Scan for the cell matching the given text and deliver its [x, y] coordinate at center. 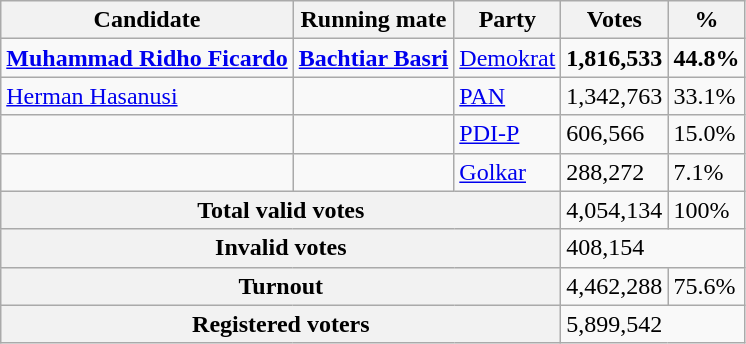
1,816,533 [614, 58]
Turnout [281, 286]
PDI-P [508, 134]
15.0% [706, 134]
Bachtiar Basri [374, 58]
408,154 [653, 248]
PAN [508, 96]
288,272 [614, 172]
1,342,763 [614, 96]
Herman Hasanusi [147, 96]
Running mate [374, 20]
4,054,134 [614, 210]
7.1% [706, 172]
75.6% [706, 286]
Registered voters [281, 324]
Candidate [147, 20]
4,462,288 [614, 286]
Total valid votes [281, 210]
606,566 [614, 134]
Party [508, 20]
44.8% [706, 58]
Muhammad Ridho Ficardo [147, 58]
33.1% [706, 96]
5,899,542 [653, 324]
Invalid votes [281, 248]
Demokrat [508, 58]
Votes [614, 20]
100% [706, 210]
% [706, 20]
Golkar [508, 172]
